Extract the [X, Y] coordinate from the center of the cell holding the provided text.  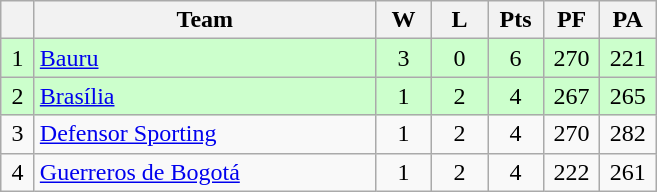
L [459, 20]
222 [572, 172]
Bauru [204, 58]
261 [628, 172]
Guerreros de Bogotá [204, 172]
Team [204, 20]
PA [628, 20]
282 [628, 134]
Pts [516, 20]
Defensor Sporting [204, 134]
6 [516, 58]
0 [459, 58]
267 [572, 96]
265 [628, 96]
W [403, 20]
221 [628, 58]
PF [572, 20]
Brasília [204, 96]
